Extract the (x, y) coordinate from the center of the cell holding the provided text.  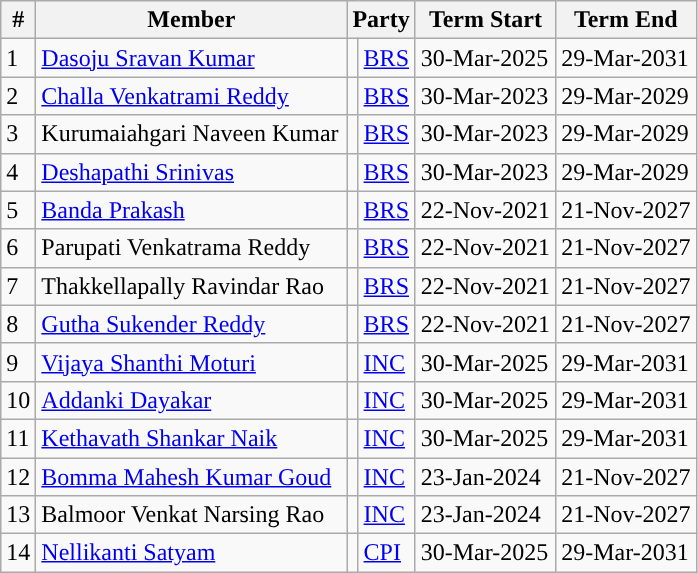
Thakkellapally Ravindar Rao (192, 286)
Gutha Sukender Reddy (192, 324)
7 (18, 286)
Kurumaiahgari Naveen Kumar (192, 134)
10 (18, 400)
3 (18, 134)
6 (18, 248)
Term Start (485, 20)
CPI (386, 553)
Deshapathi Srinivas (192, 172)
2 (18, 96)
Parupati Venkatrama Reddy (192, 248)
Banda Prakash (192, 210)
11 (18, 438)
Addanki Dayakar (192, 400)
Party (381, 20)
13 (18, 515)
Dasoju Sravan Kumar (192, 58)
Challa Venkatrami Reddy (192, 96)
Member (192, 20)
5 (18, 210)
Nellikanti Satyam (192, 553)
1 (18, 58)
4 (18, 172)
8 (18, 324)
Term End (626, 20)
# (18, 20)
12 (18, 477)
Bomma Mahesh Kumar Goud (192, 477)
9 (18, 362)
14 (18, 553)
Vijaya Shanthi Moturi (192, 362)
Balmoor Venkat Narsing Rao (192, 515)
Kethavath Shankar Naik (192, 438)
